Pinpoint the cell where the given text exists, returning its (X, Y) midpoint coordinate. 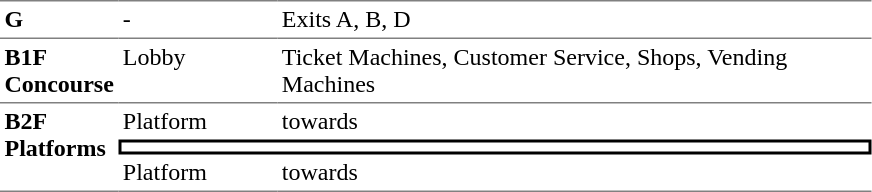
Lobby (198, 71)
B1FConcourse (59, 71)
Exits A, B, D (574, 19)
B2FPlatforms (59, 148)
- (198, 19)
Ticket Machines, Customer Service, Shops, Vending Machines (574, 71)
G (59, 19)
